From the cell containing the given text, extract its center point as (x, y) coordinate. 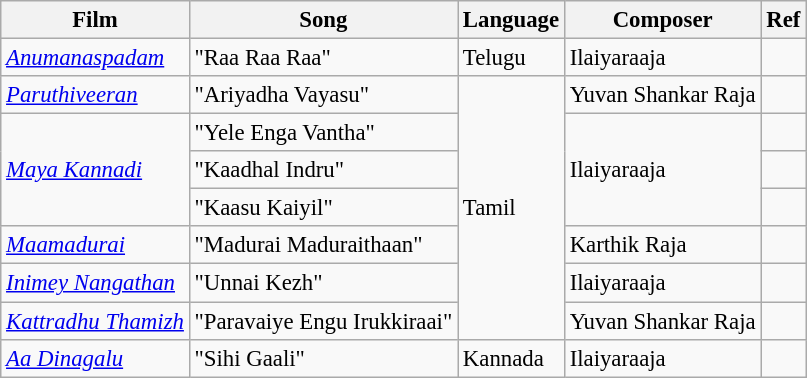
Ref (784, 20)
Anumanaspadam (95, 58)
"Unnai Kezh" (323, 283)
Karthik Raja (662, 245)
Aa Dinagalu (95, 358)
Telugu (512, 58)
"Madurai Maduraithaan" (323, 245)
"Paravaiye Engu Irukkiraai" (323, 321)
Composer (662, 20)
"Kaasu Kaiyil" (323, 208)
Language (512, 20)
Maamadurai (95, 245)
Kattradhu Thamizh (95, 321)
"Ariyadha Vayasu" (323, 95)
Kannada (512, 358)
"Raa Raa Raa" (323, 58)
"Kaadhal Indru" (323, 170)
Song (323, 20)
Film (95, 20)
Tamil (512, 208)
Maya Kannadi (95, 170)
"Yele Enga Vantha" (323, 133)
Paruthiveeran (95, 95)
Inimey Nangathan (95, 283)
"Sihi Gaali" (323, 358)
